Extract the (X, Y) coordinate from the center of the cell holding the provided text.  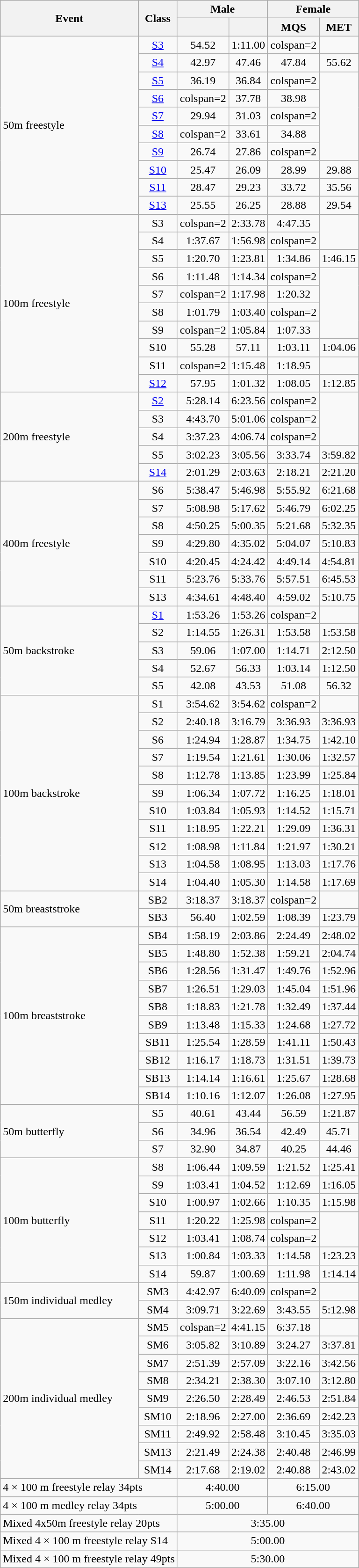
5:10.83 (339, 544)
SB3 (158, 918)
52.67 (203, 668)
26.25 (248, 205)
1:03.40 (248, 312)
36.54 (248, 1131)
56.32 (339, 686)
5:33.76 (248, 579)
54.52 (203, 45)
4:59.02 (294, 597)
6:21.68 (339, 490)
1:27.95 (339, 1096)
1:16.25 (294, 793)
SB4 (158, 935)
2:40.18 (203, 722)
1:08.39 (294, 918)
1:14.55 (203, 633)
1:23.81 (248, 259)
57.95 (203, 383)
Class (158, 18)
1:28.68 (339, 1078)
6:40.09 (248, 1291)
1:17.69 (339, 882)
28.99 (294, 169)
4:54.81 (339, 562)
3:02.23 (203, 454)
4:06.74 (248, 437)
57.11 (248, 348)
50m butterfly (69, 1131)
1:05.93 (248, 811)
1:42.10 (339, 739)
1:13.85 (248, 775)
43.44 (248, 1114)
4:35.02 (248, 544)
2:40.88 (294, 1470)
34.88 (294, 134)
1:04.58 (203, 864)
1:24.94 (203, 739)
SB12 (158, 1060)
1:31.47 (248, 971)
29.88 (339, 169)
50m freestyle (69, 125)
SM14 (158, 1470)
26.74 (203, 152)
5:21.68 (294, 526)
5:00.35 (248, 526)
4:34.61 (203, 597)
1:14.71 (294, 650)
3:37.23 (203, 437)
1:15.71 (339, 811)
43.53 (248, 686)
1:58.19 (203, 935)
2:36.69 (294, 1416)
4 × 100 m medley relay 34pts (89, 1505)
4:42.97 (203, 1291)
1:30.06 (294, 757)
1:03.14 (294, 668)
27.86 (248, 152)
2:03.86 (248, 935)
1:12.85 (339, 383)
1:04.52 (248, 1185)
5:30.00 (267, 1559)
1:23.99 (294, 775)
37.78 (248, 98)
2:46.53 (294, 1399)
MET (339, 27)
1:14.34 (248, 277)
4:20.45 (203, 562)
1:17.98 (248, 294)
1:25.54 (203, 1042)
2:34.21 (203, 1381)
6:02.25 (339, 508)
1:04.06 (339, 348)
5:46.79 (294, 508)
5:17.62 (248, 508)
150m individual medley (69, 1300)
1:50.43 (339, 1042)
1:01.32 (248, 383)
1:07.72 (248, 793)
55.62 (339, 63)
1:24.68 (294, 1024)
1:29.03 (248, 989)
1:28.59 (248, 1042)
2:21.20 (339, 472)
1:51.96 (339, 989)
2:18.21 (294, 472)
55.28 (203, 348)
1:28.56 (203, 971)
SB8 (158, 1006)
1:10.16 (203, 1096)
3:16.79 (248, 722)
1:21.97 (294, 846)
2:21.49 (203, 1452)
1:08.95 (248, 864)
42.08 (203, 686)
1:20.70 (203, 259)
6:23.56 (248, 401)
47.46 (248, 63)
5:23.76 (203, 579)
28.88 (294, 205)
1:26.51 (203, 989)
4:50.25 (203, 526)
1:09.59 (248, 1167)
1:16.61 (248, 1078)
1:11.84 (248, 846)
Event (69, 18)
SM8 (158, 1381)
200m individual medley (69, 1398)
44.46 (339, 1149)
6:15.00 (313, 1488)
1:18.01 (339, 793)
SM10 (158, 1416)
3:33.74 (294, 454)
1:23.23 (339, 1256)
1:04.40 (203, 882)
1:25.84 (339, 775)
29.54 (339, 205)
1:25.98 (248, 1220)
5:57.51 (294, 579)
29.94 (203, 116)
1:41.11 (294, 1042)
1:21.78 (248, 1006)
1:00.84 (203, 1256)
2:51.84 (339, 1399)
4:40.00 (223, 1488)
3:05.56 (248, 454)
28.47 (203, 187)
1:32.57 (339, 757)
59.87 (203, 1274)
1:30.21 (339, 846)
1:03.33 (248, 1256)
25.55 (203, 205)
1:08.05 (294, 383)
SB9 (158, 1024)
SB13 (158, 1078)
1:00.97 (203, 1203)
2:46.99 (339, 1452)
1:29.09 (294, 829)
SM9 (158, 1399)
1:10.35 (294, 1203)
1:17.76 (339, 864)
1:25.41 (339, 1167)
1:52.96 (339, 971)
36.19 (203, 80)
100m butterfly (69, 1220)
1:23.79 (339, 918)
1:01.79 (203, 312)
3:05.82 (203, 1345)
2:43.02 (339, 1470)
1:19.54 (203, 757)
SM5 (158, 1327)
42.49 (294, 1131)
SB7 (158, 989)
1:11.48 (203, 277)
1:21.52 (294, 1167)
1:46.15 (339, 259)
1:36.31 (339, 829)
1:03.84 (203, 811)
4 × 100 m freestyle relay 34pts (89, 1488)
SM13 (158, 1452)
2:04.74 (339, 953)
2:19.02 (248, 1470)
2:48.02 (339, 935)
40.25 (294, 1149)
3:12.80 (339, 1381)
3:10.89 (248, 1345)
45.71 (339, 1131)
47.84 (294, 63)
1:25.67 (294, 1078)
3:07.10 (294, 1381)
4:49.14 (294, 562)
5:28.14 (203, 401)
1:06.44 (203, 1167)
5:10.75 (339, 597)
3:35.00 (267, 1523)
1:21.61 (248, 757)
6:37.18 (294, 1327)
2:28.49 (248, 1399)
Female (313, 9)
1:15.98 (339, 1203)
2:40.48 (294, 1452)
1:08.74 (248, 1238)
3:24.27 (294, 1345)
1:12.69 (294, 1185)
42.97 (203, 63)
1:49.76 (294, 971)
25.47 (203, 169)
36.84 (248, 80)
4:47.35 (294, 223)
3:42.56 (339, 1363)
56.33 (248, 668)
1:12.78 (203, 775)
2:17.68 (203, 1470)
56.40 (203, 918)
1:48.80 (203, 953)
5:38.47 (203, 490)
1:00.69 (248, 1274)
5:08.98 (203, 508)
1:14.52 (294, 811)
1:31.51 (294, 1060)
Mixed 4 × 100 m freestyle relay 49pts (89, 1559)
Mixed 4x50m freestyle relay 20pts (89, 1523)
200m freestyle (69, 437)
1:26.31 (248, 633)
1:22.21 (248, 829)
100m breaststroke (69, 1015)
SB5 (158, 953)
1:34.75 (294, 739)
1:39.73 (339, 1060)
1:59.21 (294, 953)
5:01.06 (248, 419)
4:41.15 (248, 1327)
51.08 (294, 686)
4:24.42 (248, 562)
34.96 (203, 1131)
4:48.40 (248, 597)
SB6 (158, 971)
1:07.33 (294, 330)
2:42.23 (339, 1416)
1:56.98 (248, 241)
3:35.03 (339, 1434)
2:03.63 (248, 472)
3:37.81 (339, 1345)
1:11.98 (294, 1274)
3:43.55 (294, 1309)
SM7 (158, 1363)
31.03 (248, 116)
1:20.32 (294, 294)
2:57.09 (248, 1363)
2:27.00 (248, 1416)
SM3 (158, 1291)
100m freestyle (69, 303)
1:11.00 (248, 45)
1:37.44 (339, 1006)
32.90 (203, 1149)
1:18.83 (203, 1006)
6:40.00 (313, 1505)
3:09.71 (203, 1309)
Mixed 4 × 100 m freestyle relay S14 (89, 1541)
SM6 (158, 1345)
2:38.30 (248, 1381)
5:32.35 (339, 526)
56.59 (294, 1114)
1:05.84 (248, 330)
29.23 (248, 187)
50m backstroke (69, 650)
2:01.29 (203, 472)
5:55.92 (294, 490)
4:29.80 (203, 544)
1:13.03 (294, 864)
1:52.38 (248, 953)
1:15.33 (248, 1024)
2:24.38 (248, 1452)
50m breaststroke (69, 909)
1:02.59 (248, 918)
Male (223, 9)
100m backstroke (69, 793)
5:12.98 (339, 1309)
2:58.48 (248, 1434)
2:33.78 (248, 223)
MQS (294, 27)
1:05.30 (248, 882)
1:03.11 (294, 348)
1:16.05 (339, 1185)
3:10.45 (294, 1434)
2:49.92 (203, 1434)
1:21.87 (339, 1114)
1:13.48 (203, 1024)
34.87 (248, 1149)
1:34.86 (294, 259)
2:51.39 (203, 1363)
5:46.98 (248, 490)
SM11 (158, 1434)
1:18.73 (248, 1060)
SB11 (158, 1042)
26.09 (248, 169)
1:27.72 (339, 1024)
1:45.04 (294, 989)
2:26.50 (203, 1399)
1:15.48 (248, 365)
40.61 (203, 1114)
2:24.49 (294, 935)
SM4 (158, 1309)
6:45.53 (339, 579)
1:08.98 (203, 846)
4:43.70 (203, 419)
SB2 (158, 900)
1:28.87 (248, 739)
1:32.49 (294, 1006)
1:07.00 (248, 650)
33.61 (248, 134)
1:12.50 (339, 668)
33.72 (294, 187)
38.98 (294, 98)
1:16.17 (203, 1060)
3:22.69 (248, 1309)
1:06.34 (203, 793)
3:59.82 (339, 454)
1:37.67 (203, 241)
400m freestyle (69, 543)
2:18.96 (203, 1416)
59.06 (203, 650)
1:20.22 (203, 1220)
1:12.07 (248, 1096)
1:26.08 (294, 1096)
5:04.07 (294, 544)
35.56 (339, 187)
2:12.50 (339, 650)
3:22.16 (294, 1363)
1:02.66 (248, 1203)
SB14 (158, 1096)
